Return the (x, y) coordinate for the center point of the cell that contains the specified text.  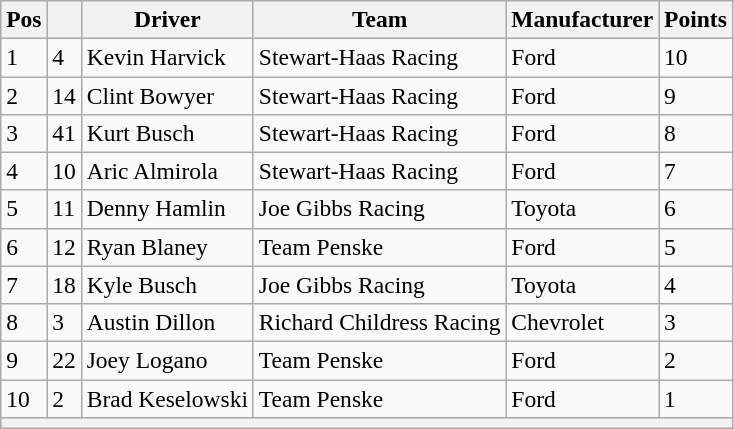
11 (64, 209)
Austin Dillon (167, 322)
Kevin Harvick (167, 57)
22 (64, 360)
Kurt Busch (167, 133)
Brad Keselowski (167, 398)
Denny Hamlin (167, 209)
41 (64, 133)
Chevrolet (582, 322)
Manufacturer (582, 19)
Driver (167, 19)
14 (64, 95)
Points (696, 19)
Clint Bowyer (167, 95)
Ryan Blaney (167, 247)
Joey Logano (167, 360)
Richard Childress Racing (379, 322)
12 (64, 247)
Pos (24, 19)
Aric Almirola (167, 171)
Kyle Busch (167, 285)
18 (64, 285)
Team (379, 19)
